Search for the cell housing the specified text and yield its (X, Y) center coordinate. 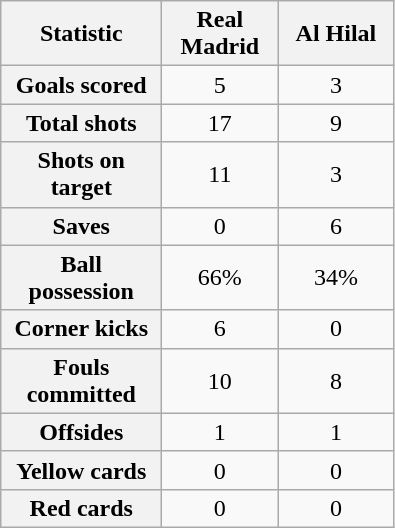
Corner kicks (82, 329)
Offsides (82, 432)
Total shots (82, 123)
Yellow cards (82, 470)
Red cards (82, 508)
Goals scored (82, 85)
Real Madrid (220, 34)
34% (336, 278)
Saves (82, 226)
Fouls committed (82, 380)
Statistic (82, 34)
10 (220, 380)
17 (220, 123)
9 (336, 123)
11 (220, 174)
Al Hilal (336, 34)
8 (336, 380)
Shots on target (82, 174)
5 (220, 85)
66% (220, 278)
Ball possession (82, 278)
